Extract the (X, Y) coordinate from the center of the cell holding the provided text.  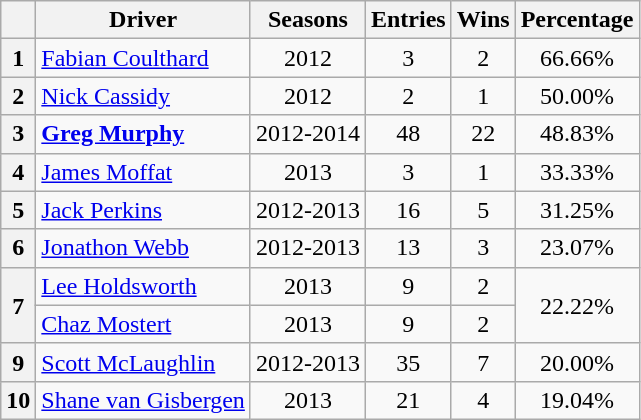
48.83% (577, 134)
Driver (144, 20)
Entries (408, 20)
Scott McLaughlin (144, 362)
23.07% (577, 248)
Greg Murphy (144, 134)
22.22% (577, 305)
James Moffat (144, 172)
Lee Holdsworth (144, 286)
2012-2014 (308, 134)
33.33% (577, 172)
48 (408, 134)
20.00% (577, 362)
21 (408, 400)
16 (408, 210)
19.04% (577, 400)
31.25% (577, 210)
13 (408, 248)
66.66% (577, 58)
Percentage (577, 20)
Chaz Mostert (144, 324)
10 (18, 400)
Nick Cassidy (144, 96)
Wins (483, 20)
Fabian Coulthard (144, 58)
Jonathon Webb (144, 248)
50.00% (577, 96)
22 (483, 134)
Shane van Gisbergen (144, 400)
Seasons (308, 20)
Jack Perkins (144, 210)
35 (408, 362)
6 (18, 248)
